Determine the [X, Y] coordinate at the center of the cell enclosing the given text.  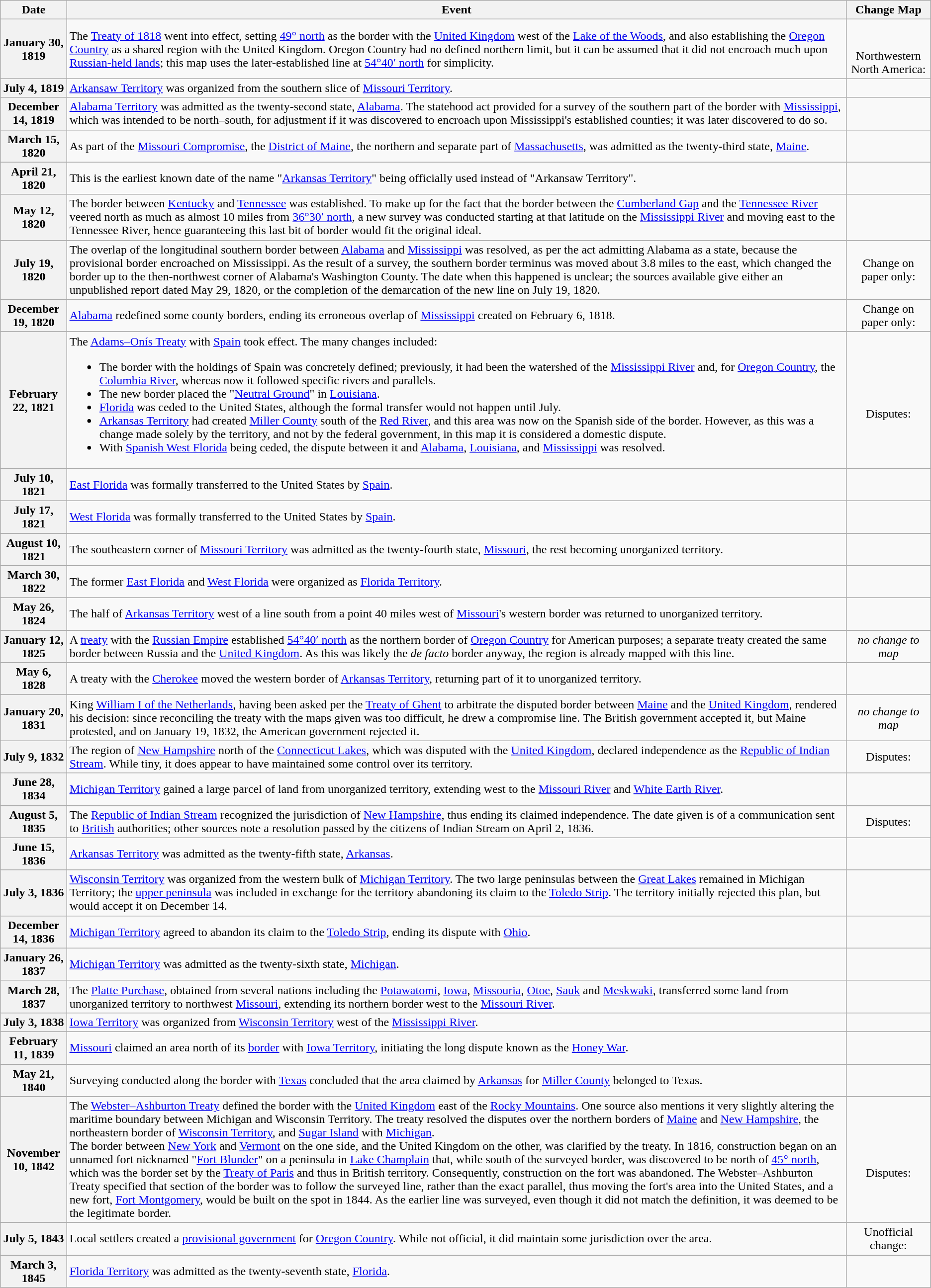
May 6, 1828 [34, 679]
December 19, 1820 [34, 315]
January 30, 1819 [34, 49]
August 10, 1821 [34, 549]
December 14, 1836 [34, 932]
The half of Arkansas Territory west of a line south from a point 40 miles west of Missouri's western border was returned to unorganized territory. [457, 614]
March 15, 1820 [34, 146]
Arkansas Territory was admitted as the twenty-fifth state, Arkansas. [457, 854]
The southeastern corner of Missouri Territory was admitted as the twenty-fourth state, Missouri, the rest becoming unorganized territory. [457, 549]
July 19, 1820 [34, 269]
July 4, 1819 [34, 88]
January 20, 1831 [34, 718]
June 28, 1834 [34, 789]
East Florida was formally transferred to the United States by Spain. [457, 484]
Michigan Territory agreed to abandon its claim to the Toledo Strip, ending its dispute with Ohio. [457, 932]
Northwestern North America: [889, 49]
March 3, 1845 [34, 1272]
July 9, 1832 [34, 757]
November 10, 1842 [34, 1160]
July 10, 1821 [34, 484]
Event [457, 10]
May 21, 1840 [34, 1080]
August 5, 1835 [34, 821]
Missouri claimed an area north of its border with Iowa Territory, initiating the long dispute known as the Honey War. [457, 1048]
June 15, 1836 [34, 854]
Surveying conducted along the border with Texas concluded that the area claimed by Arkansas for Miller County belonged to Texas. [457, 1080]
December 14, 1819 [34, 113]
Date [34, 10]
March 28, 1837 [34, 996]
Michigan Territory gained a large parcel of land from unorganized territory, extending west to the Missouri River and White Earth River. [457, 789]
January 26, 1837 [34, 964]
Unofficial change: [889, 1239]
Michigan Territory was admitted as the twenty-sixth state, Michigan. [457, 964]
A treaty with the Cherokee moved the western border of Arkansas Territory, returning part of it to unorganized territory. [457, 679]
Iowa Territory was organized from Wisconsin Territory west of the Mississippi River. [457, 1022]
The former East Florida and West Florida were organized as Florida Territory. [457, 582]
July 3, 1836 [34, 893]
Change Map [889, 10]
February 22, 1821 [34, 400]
Local settlers created a provisional government for Oregon Country. While not official, it did maintain some jurisdiction over the area. [457, 1239]
April 21, 1820 [34, 178]
July 3, 1838 [34, 1022]
May 12, 1820 [34, 217]
West Florida was formally transferred to the United States by Spain. [457, 517]
July 5, 1843 [34, 1239]
Arkansaw Territory was organized from the southern slice of Missouri Territory. [457, 88]
This is the earliest known date of the name "Arkansas Territory" being officially used instead of "Arkansaw Territory". [457, 178]
January 12, 1825 [34, 646]
February 11, 1839 [34, 1048]
July 17, 1821 [34, 517]
May 26, 1824 [34, 614]
March 30, 1822 [34, 582]
Alabama redefined some county borders, ending its erroneous overlap of Mississippi created on February 6, 1818. [457, 315]
Florida Territory was admitted as the twenty-seventh state, Florida. [457, 1272]
